Pinpoint the cell where the given text exists, returning its [X, Y] midpoint coordinate. 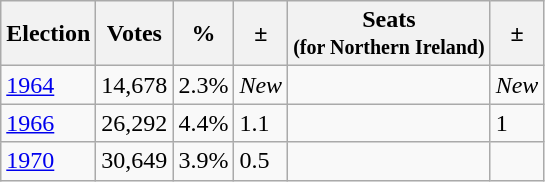
30,649 [134, 161]
26,292 [134, 123]
3.9% [204, 161]
Votes [134, 34]
1.1 [261, 123]
4.4% [204, 123]
1970 [48, 161]
0.5 [261, 161]
Seats(for Northern Ireland) [389, 34]
Election [48, 34]
% [204, 34]
2.3% [204, 85]
1 [517, 123]
1966 [48, 123]
14,678 [134, 85]
1964 [48, 85]
